Identify which cell holds the provided text, then report its (X, Y) central coordinate. 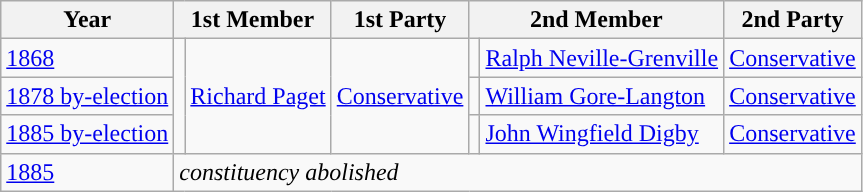
1st Party (400, 20)
1885 (88, 172)
John Wingfield Digby (602, 134)
2nd Party (793, 20)
Year (88, 20)
1878 by-election (88, 96)
2nd Member (596, 20)
Richard Paget (258, 96)
1st Member (252, 20)
Ralph Neville-Grenville (602, 58)
William Gore-Langton (602, 96)
1868 (88, 58)
constituency abolished (518, 172)
1885 by-election (88, 134)
